Return the [x, y] coordinate for the center point of the cell that contains the specified text.  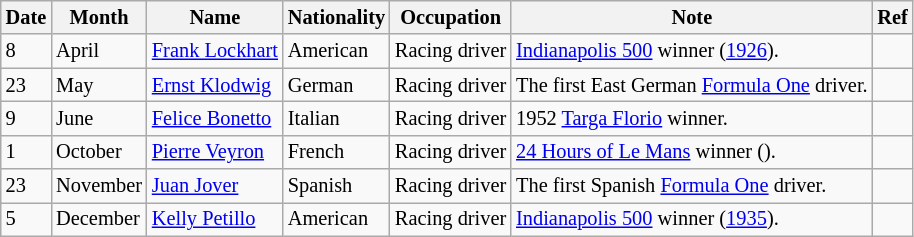
Italian [336, 118]
Note [692, 17]
24 Hours of Le Mans winner (). [692, 152]
Name [215, 17]
Indianapolis 500 winner (1926). [692, 51]
April [99, 51]
1952 Targa Florio winner. [692, 118]
Felice Bonetto [215, 118]
Frank Lockhart [215, 51]
Month [99, 17]
Kelly Petillo [215, 219]
December [99, 219]
Juan Jover [215, 186]
9 [26, 118]
June [99, 118]
November [99, 186]
1 [26, 152]
May [99, 85]
5 [26, 219]
The first Spanish Formula One driver. [692, 186]
Ernst Klodwig [215, 85]
Date [26, 17]
Nationality [336, 17]
Occupation [450, 17]
October [99, 152]
Pierre Veyron [215, 152]
French [336, 152]
German [336, 85]
Indianapolis 500 winner (1935). [692, 219]
Ref [893, 17]
Spanish [336, 186]
The first East German Formula One driver. [692, 85]
8 [26, 51]
